Output the [X, Y] coordinate of the center of the cell containing the given text.  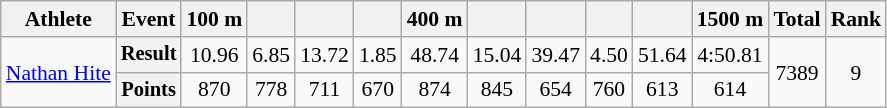
13.72 [324, 55]
Athlete [58, 19]
614 [730, 90]
760 [609, 90]
Points [149, 90]
613 [662, 90]
48.74 [435, 55]
Total [796, 19]
1500 m [730, 19]
Nathan Hite [58, 72]
654 [556, 90]
870 [214, 90]
39.47 [556, 55]
845 [498, 90]
1.85 [378, 55]
7389 [796, 72]
874 [435, 90]
Result [149, 55]
9 [856, 72]
711 [324, 90]
670 [378, 90]
400 m [435, 19]
Event [149, 19]
100 m [214, 19]
10.96 [214, 55]
4:50.81 [730, 55]
Rank [856, 19]
15.04 [498, 55]
51.64 [662, 55]
6.85 [271, 55]
4.50 [609, 55]
778 [271, 90]
